Pinpoint the cell where the given text exists, returning its (X, Y) midpoint coordinate. 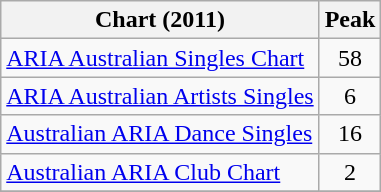
16 (350, 134)
Peak (350, 20)
ARIA Australian Artists Singles (160, 96)
Australian ARIA Club Chart (160, 172)
Australian ARIA Dance Singles (160, 134)
Chart (2011) (160, 20)
2 (350, 172)
ARIA Australian Singles Chart (160, 58)
6 (350, 96)
58 (350, 58)
